Capture the cell that displays the provided text and extract its [X, Y] central coordinate. 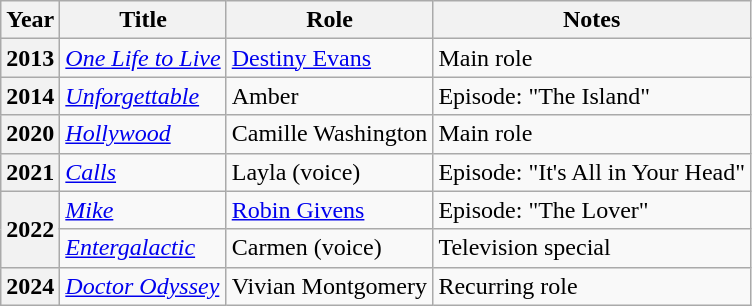
2022 [30, 229]
2014 [30, 96]
Role [330, 20]
2021 [30, 172]
Camille Washington [330, 134]
Destiny Evans [330, 58]
Mike [143, 210]
Television special [592, 248]
Title [143, 20]
2020 [30, 134]
Calls [143, 172]
2024 [30, 286]
Layla (voice) [330, 172]
Episode: "The Island" [592, 96]
Doctor Odyssey [143, 286]
Carmen (voice) [330, 248]
Episode: "It's All in Your Head" [592, 172]
2013 [30, 58]
Hollywood [143, 134]
Recurring role [592, 286]
Episode: "The Lover" [592, 210]
Entergalactic [143, 248]
Vivian Montgomery [330, 286]
One Life to Live [143, 58]
Year [30, 20]
Robin Givens [330, 210]
Unforgettable [143, 96]
Amber [330, 96]
Notes [592, 20]
